Detect which cell encompasses the target text, then output its [X, Y] center coordinate. 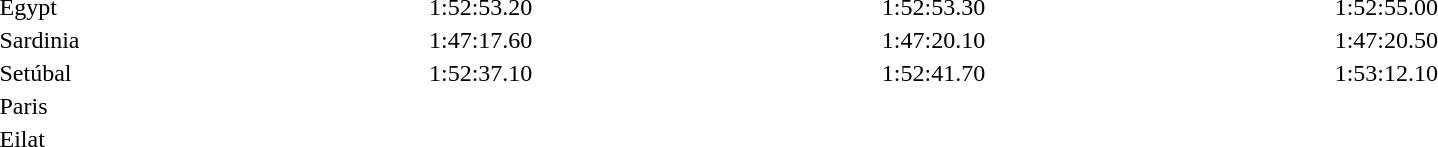
1:52:37.10 [480, 73]
1:47:20.10 [933, 40]
1:52:41.70 [933, 73]
1:47:17.60 [480, 40]
